For the text-containing cell, return its midpoint in [X, Y] coordinate format. 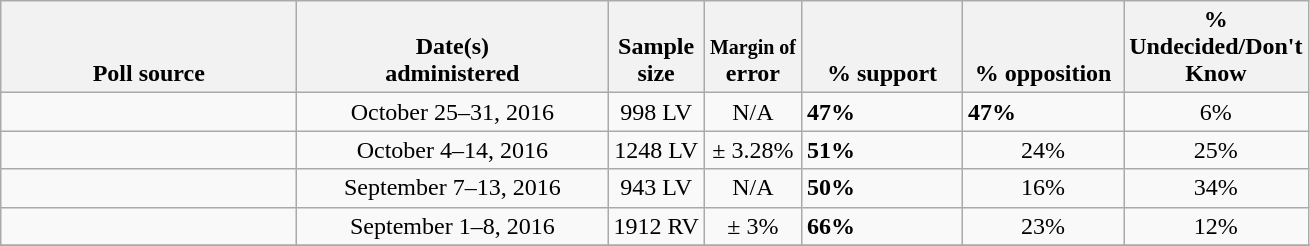
51% [882, 150]
% opposition [1044, 47]
% Undecided/Don't Know [1216, 47]
Poll source [149, 47]
23% [1044, 226]
34% [1216, 188]
Date(s)administered [452, 47]
1248 LV [656, 150]
Samplesize [656, 47]
September 7–13, 2016 [452, 188]
± 3% [752, 226]
25% [1216, 150]
998 LV [656, 112]
1912 RV [656, 226]
Margin oferror [752, 47]
October 4–14, 2016 [452, 150]
September 1–8, 2016 [452, 226]
50% [882, 188]
± 3.28% [752, 150]
October 25–31, 2016 [452, 112]
16% [1044, 188]
6% [1216, 112]
12% [1216, 226]
66% [882, 226]
943 LV [656, 188]
% support [882, 47]
24% [1044, 150]
